Scan for the cell matching the given text and deliver its (X, Y) coordinate at center. 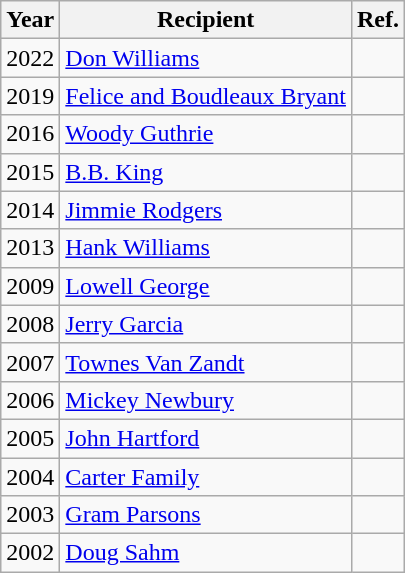
Recipient (206, 20)
2005 (30, 438)
Hank Williams (206, 248)
Ref. (378, 20)
2004 (30, 477)
Jimmie Rodgers (206, 210)
2015 (30, 172)
2016 (30, 134)
Carter Family (206, 477)
B.B. King (206, 172)
2022 (30, 58)
Felice and Boudleaux Bryant (206, 96)
2002 (30, 553)
2003 (30, 515)
Gram Parsons (206, 515)
Woody Guthrie (206, 134)
2007 (30, 362)
Townes Van Zandt (206, 362)
Jerry Garcia (206, 324)
2008 (30, 324)
2009 (30, 286)
2013 (30, 248)
Mickey Newbury (206, 400)
Doug Sahm (206, 553)
Don Williams (206, 58)
John Hartford (206, 438)
2019 (30, 96)
2006 (30, 400)
Lowell George (206, 286)
2014 (30, 210)
Year (30, 20)
